Search for the cell housing the specified text and yield its (x, y) center coordinate. 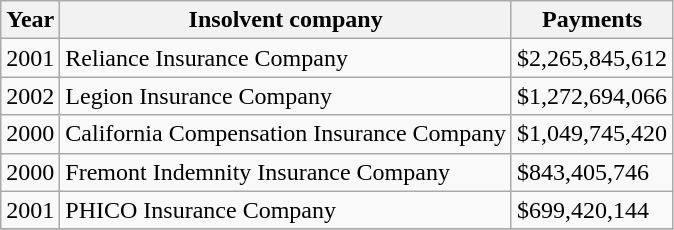
California Compensation Insurance Company (286, 134)
Insolvent company (286, 20)
PHICO Insurance Company (286, 210)
Legion Insurance Company (286, 96)
$2,265,845,612 (592, 58)
Reliance Insurance Company (286, 58)
Fremont Indemnity Insurance Company (286, 172)
Payments (592, 20)
$843,405,746 (592, 172)
Year (30, 20)
$699,420,144 (592, 210)
$1,049,745,420 (592, 134)
$1,272,694,066 (592, 96)
2002 (30, 96)
